Identify which cell holds the provided text, then report its [X, Y] central coordinate. 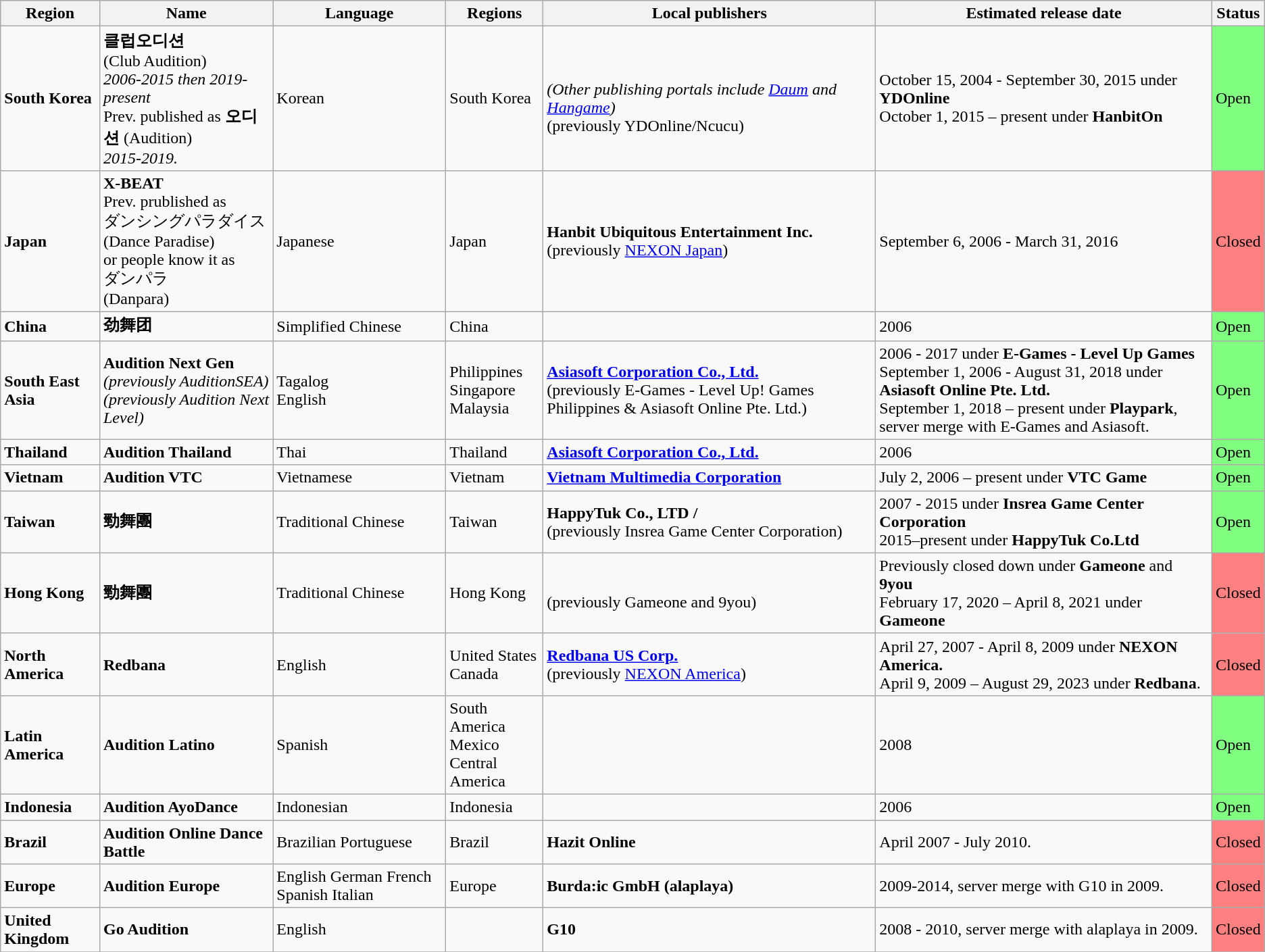
Language [359, 14]
Status [1238, 14]
Previously closed down under Gameone and 9youFebruary 17, 2020 – April 8, 2021 under Gameone [1044, 593]
Audition Latino [186, 745]
Redbana US Corp.(previously NEXON America) [710, 664]
Hazit Online [710, 842]
Audition Thailand [186, 452]
劲舞团 [186, 326]
Philippines Singapore Malaysia [495, 390]
South America Mexico Central America [495, 745]
Hanbit Ubiquitous Entertainment Inc.(previously NEXON Japan) [710, 241]
Brazilian Portuguese [359, 842]
North America [50, 664]
Asiasoft Corporation Co., Ltd.(previously E-Games - Level Up! Games Philippines & Asiasoft Online Pte. Ltd.) [710, 390]
2007 - 2015 under Insrea Game Center Corporation2015–present under HappyTuk Co.Ltd [1044, 522]
2008 [1044, 745]
Latin America [50, 745]
Japanese [359, 241]
Estimated release date [1044, 14]
Spanish [359, 745]
2009-2014, server merge with G10 in 2009. [1044, 886]
October 15, 2004 - September 30, 2015 under YDOnlineOctober 1, 2015 – present under HanbitOn [1044, 99]
Audition AyoDance [186, 807]
Local publishers [710, 14]
TagalogEnglish [359, 390]
Regions [495, 14]
2008 - 2010, server merge with alaplaya in 2009. [1044, 930]
(Other publishing portals include Daum and Hangame)(previously YDOnline/Ncucu) [710, 99]
Burda:ic GmbH (alaplaya) [710, 886]
English German French Spanish Italian [359, 886]
X-BEATPrev. prublished asダンシングパラダイス(Dance Paradise)or people know it asダンパラ(Danpara) [186, 241]
Vietnam Multimedia Corporation [710, 478]
클럽오디션(Club Audition)2006-2015 then 2019-presentPrev. published as 오디션 (Audition)2015-2019. [186, 99]
South East Asia [50, 390]
Korean [359, 99]
Audition Online Dance Battle [186, 842]
April 27, 2007 - April 8, 2009 under NEXON America.April 9, 2009 – August 29, 2023 under Redbana. [1044, 664]
Vietnamese [359, 478]
Name [186, 14]
Asiasoft Corporation Co., Ltd. [710, 452]
Indonesian [359, 807]
United States Canada [495, 664]
Audition VTC [186, 478]
July 2, 2006 – present under VTC Game [1044, 478]
Audition Next Gen(previously AuditionSEA)(previously Audition Next Level) [186, 390]
(previously Gameone and 9you) [710, 593]
Audition Europe [186, 886]
April 2007 - July 2010. [1044, 842]
Go Audition [186, 930]
G10 [710, 930]
September 6, 2006 - March 31, 2016 [1044, 241]
Thai [359, 452]
Redbana [186, 664]
HappyTuk Co., LTD / (previously Insrea Game Center Corporation) [710, 522]
Simplified Chinese [359, 326]
United Kingdom [50, 930]
Region [50, 14]
